Provide the (X, Y) coordinate of the cell's center where the given text is located.  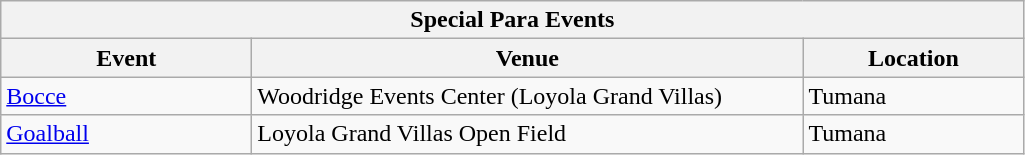
Loyola Grand Villas Open Field (528, 134)
Goalball (126, 134)
Special Para Events (512, 20)
Venue (528, 58)
Woodridge Events Center (Loyola Grand Villas) (528, 96)
Location (914, 58)
Bocce (126, 96)
Event (126, 58)
